Capture the cell that displays the provided text and extract its (X, Y) central coordinate. 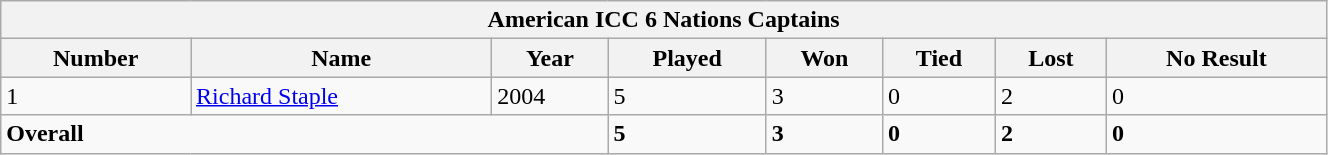
Number (96, 58)
No Result (1216, 58)
2004 (550, 96)
Overall (304, 134)
American ICC 6 Nations Captains (664, 20)
Lost (1050, 58)
Tied (940, 58)
Name (342, 58)
Played (687, 58)
Won (824, 58)
Richard Staple (342, 96)
1 (96, 96)
Year (550, 58)
